Extract the (X, Y) coordinate from the center of the cell holding the provided text.  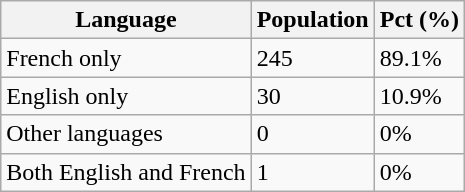
245 (312, 58)
Population (312, 20)
French only (126, 58)
Other languages (126, 134)
1 (312, 172)
89.1% (419, 58)
30 (312, 96)
0 (312, 134)
Pct (%) (419, 20)
English only (126, 96)
Both English and French (126, 172)
Language (126, 20)
10.9% (419, 96)
